Return the (X, Y) coordinate for the center point of the cell that contains the specified text.  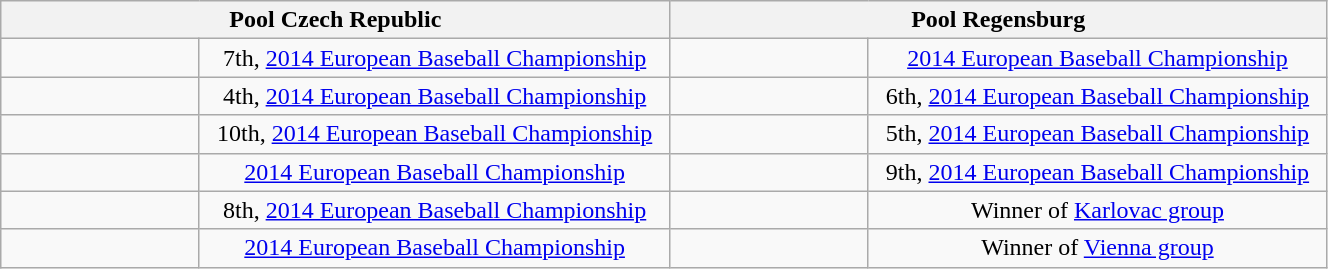
Pool Regensburg (998, 20)
Winner of Karlovac group (1097, 210)
9th, 2014 European Baseball Championship (1097, 172)
5th, 2014 European Baseball Championship (1097, 134)
4th, 2014 European Baseball Championship (434, 96)
6th, 2014 European Baseball Championship (1097, 96)
7th, 2014 European Baseball Championship (434, 58)
Pool Czech Republic (336, 20)
10th, 2014 European Baseball Championship (434, 134)
8th, 2014 European Baseball Championship (434, 210)
Winner of Vienna group (1097, 248)
